Extract the [x, y] coordinate from the center of the cell holding the provided text.  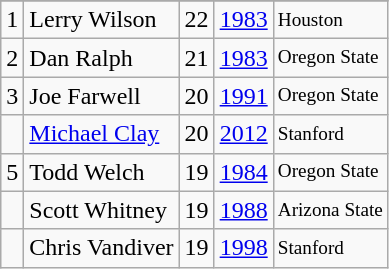
Houston [330, 20]
Arizona State [330, 210]
5 [12, 172]
1988 [244, 210]
Todd Welch [102, 172]
Joe Farwell [102, 96]
1984 [244, 172]
1 [12, 20]
Michael Clay [102, 134]
3 [12, 96]
22 [196, 20]
Lerry Wilson [102, 20]
Scott Whitney [102, 210]
1998 [244, 248]
2 [12, 58]
Dan Ralph [102, 58]
2012 [244, 134]
Chris Vandiver [102, 248]
1991 [244, 96]
21 [196, 58]
